Capture the cell that displays the provided text and extract its (x, y) central coordinate. 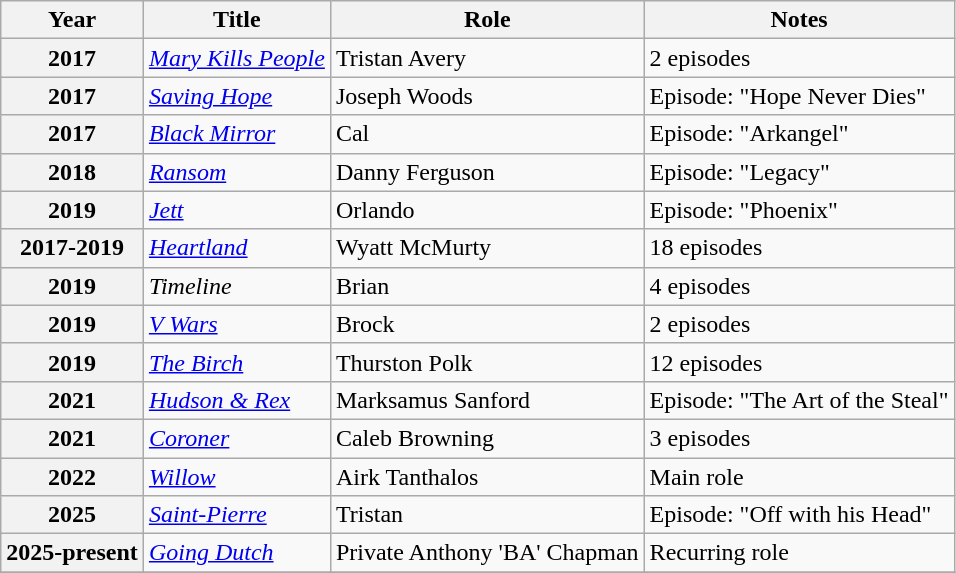
Wyatt McMurty (487, 248)
2018 (72, 172)
18 episodes (799, 248)
Private Anthony 'BA' Chapman (487, 553)
The Birch (236, 362)
Heartland (236, 248)
Tristan (487, 515)
Episode: "Phoenix" (799, 210)
Danny Ferguson (487, 172)
Episode: "Legacy" (799, 172)
Saint-Pierre (236, 515)
Episode: "Arkangel" (799, 134)
Ransom (236, 172)
Caleb Browning (487, 438)
Orlando (487, 210)
V Wars (236, 324)
Brock (487, 324)
Role (487, 20)
Jett (236, 210)
2017-2019 (72, 248)
Hudson & Rex (236, 400)
Marksamus Sanford (487, 400)
Airk Tanthalos (487, 477)
Year (72, 20)
Willow (236, 477)
Notes (799, 20)
Mary Kills People (236, 58)
3 episodes (799, 438)
2025 (72, 515)
Cal (487, 134)
Title (236, 20)
12 episodes (799, 362)
Thurston Polk (487, 362)
Brian (487, 286)
Joseph Woods (487, 96)
4 episodes (799, 286)
Black Mirror (236, 134)
Episode: "Hope Never Dies" (799, 96)
Tristan Avery (487, 58)
Timeline (236, 286)
2025-present (72, 553)
Main role (799, 477)
Recurring role (799, 553)
Saving Hope (236, 96)
Going Dutch (236, 553)
2022 (72, 477)
Coroner (236, 438)
Episode: "Off with his Head" (799, 515)
Episode: "The Art of the Steal" (799, 400)
